From the cell containing the given text, extract its center point as (X, Y) coordinate. 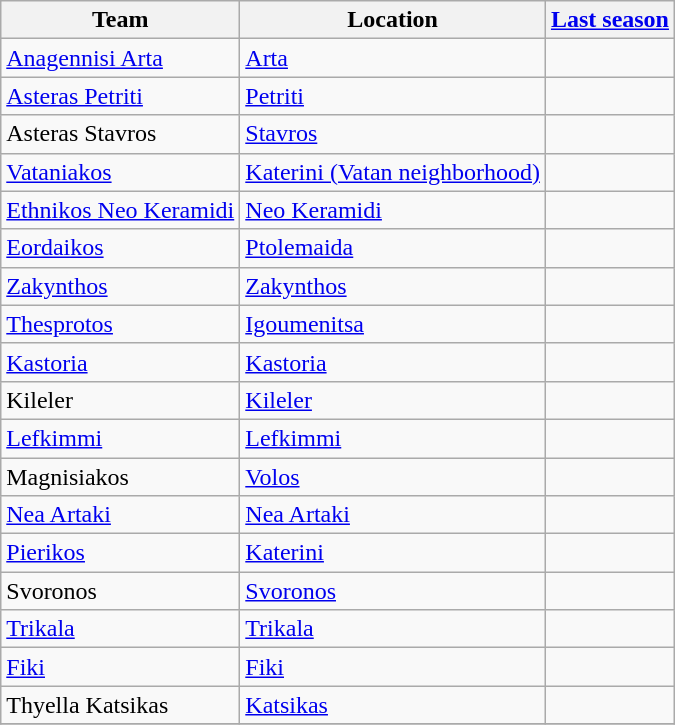
Petriti (393, 96)
Vataniakos (120, 172)
Thesprotos (120, 324)
Ptolemaida (393, 248)
Volos (393, 477)
Eordaikos (120, 248)
Thyella Katsikas (120, 705)
Pierikos (120, 553)
Location (393, 20)
Team (120, 20)
Igoumenitsa (393, 324)
Magnisiakos (120, 477)
Neo Keramidi (393, 210)
Asteras Stavros (120, 134)
Katerini (393, 553)
Katsikas (393, 705)
Katerini (Vatan neighborhood) (393, 172)
Asteras Petriti (120, 96)
Stavros (393, 134)
Ethnikos Neo Keramidi (120, 210)
Anagennisi Arta (120, 58)
Last season (610, 20)
Arta (393, 58)
